From the cell containing the given text, extract its center point as (X, Y) coordinate. 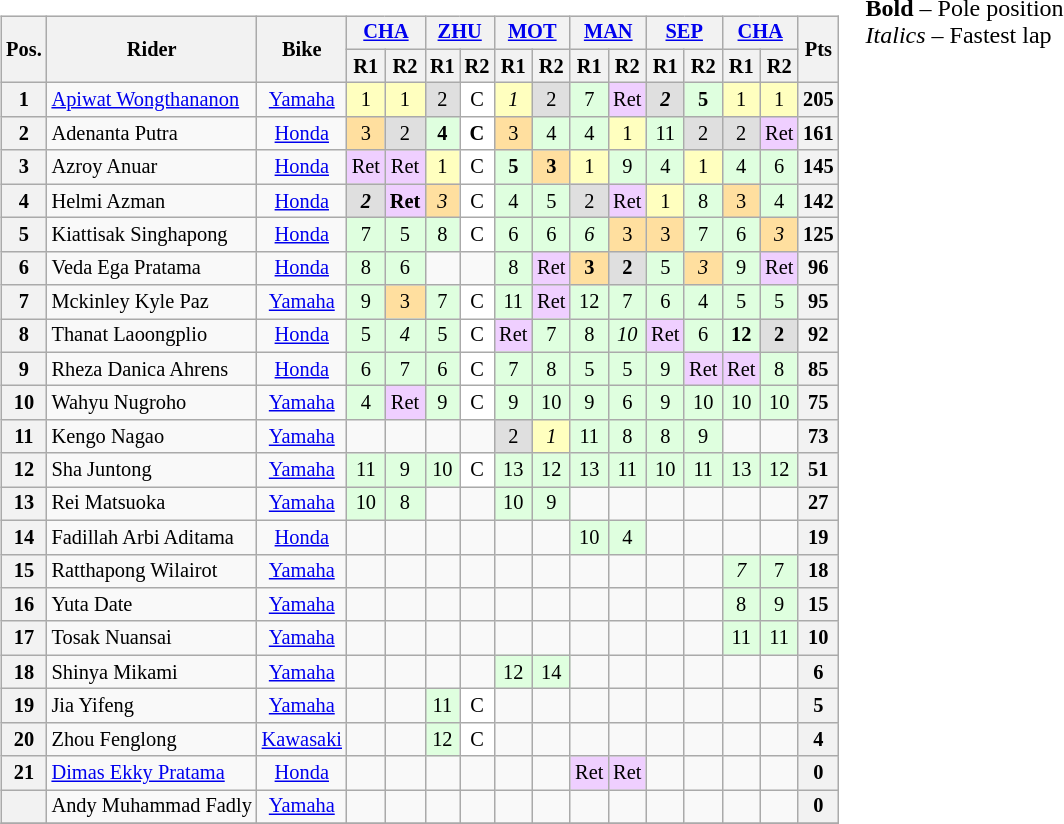
Pts (818, 50)
20 (24, 739)
Adenanta Putra (152, 134)
Kawasaki (302, 739)
Apiwat Wongthananon (152, 100)
Jia Yifeng (152, 706)
Pos. (24, 50)
Azroy Anuar (152, 167)
51 (818, 470)
75 (818, 403)
96 (818, 268)
92 (818, 336)
Shinya Mikami (152, 672)
142 (818, 201)
205 (818, 100)
Rei Matsuoka (152, 504)
Bike (302, 50)
125 (818, 235)
17 (24, 638)
Helmi Azman (152, 201)
95 (818, 302)
Andy Muhammad Fadly (152, 807)
ZHU (460, 33)
Yuta Date (152, 605)
Kengo Nagao (152, 437)
Tosak Nuansai (152, 638)
73 (818, 437)
27 (818, 504)
Wahyu Nugroho (152, 403)
145 (818, 167)
Kiattisak Singhapong (152, 235)
Thanat Laoongplio (152, 336)
Rheza Danica Ahrens (152, 369)
16 (24, 605)
85 (818, 369)
161 (818, 134)
Dimas Ekky Pratama (152, 773)
Veda Ega Pratama (152, 268)
Zhou Fenglong (152, 739)
MAN (608, 33)
Ratthapong Wilairot (152, 571)
21 (24, 773)
SEP (684, 33)
MOT (532, 33)
Rider (152, 50)
Fadillah Arbi Aditama (152, 537)
Mckinley Kyle Paz (152, 302)
Sha Juntong (152, 470)
